For the text-containing cell, return its midpoint in [x, y] coordinate format. 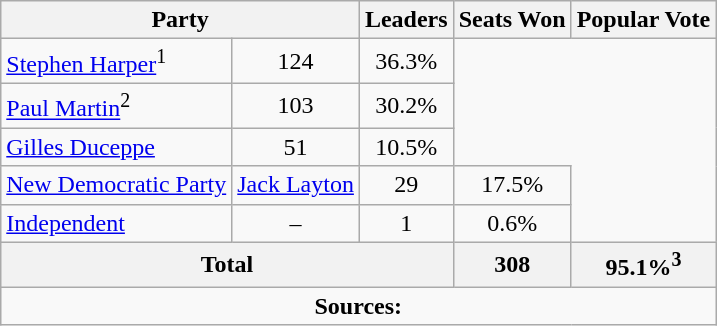
1 [406, 223]
36.3% [406, 62]
New Democratic Party [116, 185]
– [296, 223]
Stephen Harper1 [116, 62]
Sources: [358, 306]
Seats Won [512, 20]
Paul Martin2 [116, 106]
Popular Vote [644, 20]
95.1%3 [644, 264]
308 [512, 264]
Leaders [406, 20]
Party [180, 20]
Total [227, 264]
124 [296, 62]
Jack Layton [296, 185]
29 [406, 185]
0.6% [512, 223]
10.5% [406, 147]
Independent [116, 223]
17.5% [512, 185]
103 [296, 106]
Gilles Duceppe [116, 147]
51 [296, 147]
30.2% [406, 106]
